From the cell containing the given text, extract its center point as (x, y) coordinate. 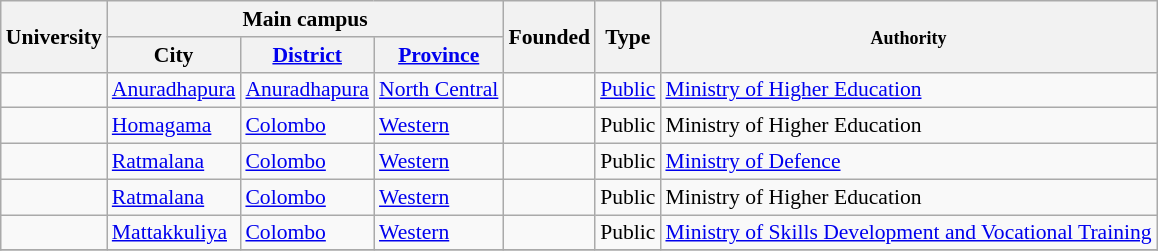
Mattakkuliya (174, 233)
Authority (908, 36)
Ministry of Defence (908, 162)
District (307, 55)
North Central (438, 90)
Main campus (306, 19)
University (54, 36)
Type (628, 36)
Founded (549, 36)
Homagama (174, 126)
Province (438, 55)
City (174, 55)
Ministry of Skills Development and Vocational Training (908, 233)
